Output the (X, Y) coordinate of the center of the cell containing the given text.  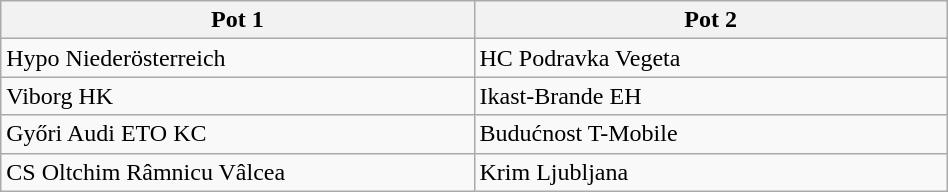
Ikast-Brande EH (710, 96)
Viborg HK (238, 96)
Hypo Niederösterreich (238, 58)
Pot 2 (710, 20)
Krim Ljubljana (710, 172)
HC Podravka Vegeta (710, 58)
Budućnost T-Mobile (710, 134)
Pot 1 (238, 20)
Győri Audi ETO KC (238, 134)
CS Oltchim Râmnicu Vâlcea (238, 172)
